From the cell containing the given text, extract its center point as (x, y) coordinate. 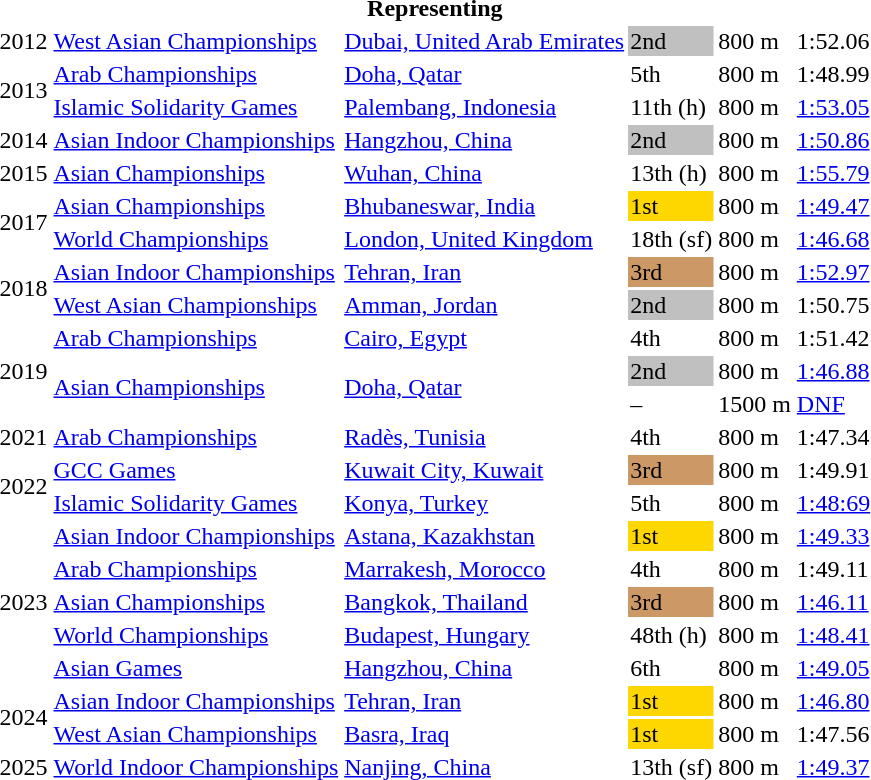
1:49.33 (833, 536)
48th (h) (672, 635)
1:46.88 (833, 371)
Kuwait City, Kuwait (484, 470)
DNF (833, 404)
1:51.42 (833, 338)
1:49.47 (833, 206)
1:47.34 (833, 437)
Cairo, Egypt (484, 338)
Marrakesh, Morocco (484, 569)
1:46.68 (833, 239)
Radès, Tunisia (484, 437)
1:50.75 (833, 305)
1:52.06 (833, 41)
Astana, Kazakhstan (484, 536)
Palembang, Indonesia (484, 107)
Basra, Iraq (484, 734)
Asian Games (196, 668)
18th (sf) (672, 239)
Wuhan, China (484, 173)
13th (h) (672, 173)
1:49.05 (833, 668)
Bhubaneswar, India (484, 206)
1:52.97 (833, 272)
1:50.86 (833, 140)
11th (h) (672, 107)
– (672, 404)
1:53.05 (833, 107)
Amman, Jordan (484, 305)
1:48.41 (833, 635)
Budapest, Hungary (484, 635)
1:48.99 (833, 74)
1:46.80 (833, 701)
1500 m (755, 404)
Bangkok, Thailand (484, 602)
Konya, Turkey (484, 503)
1:49.11 (833, 569)
6th (672, 668)
1:55.79 (833, 173)
London, United Kingdom (484, 239)
1:49.91 (833, 470)
1:47.56 (833, 734)
1:48:69 (833, 503)
GCC Games (196, 470)
Dubai, United Arab Emirates (484, 41)
1:46.11 (833, 602)
